Capture the cell that displays the provided text and extract its (x, y) central coordinate. 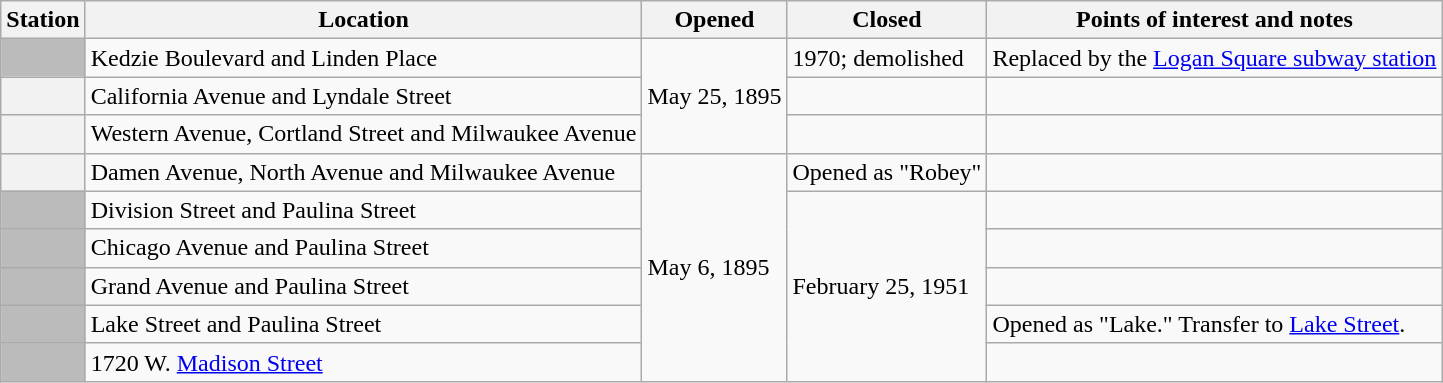
Grand Avenue and Paulina Street (364, 286)
Station (43, 20)
February 25, 1951 (887, 286)
May 6, 1895 (714, 267)
Opened as "Robey" (887, 172)
Kedzie Boulevard and Linden Place (364, 58)
1970; demolished (887, 58)
Damen Avenue, North Avenue and Milwaukee Avenue (364, 172)
Replaced by the Logan Square subway station (1214, 58)
Closed (887, 20)
Points of interest and notes (1214, 20)
Division Street and Paulina Street (364, 210)
Western Avenue, Cortland Street and Milwaukee Avenue (364, 134)
California Avenue and Lyndale Street (364, 96)
Opened (714, 20)
Chicago Avenue and Paulina Street (364, 248)
May 25, 1895 (714, 96)
Location (364, 20)
Opened as "Lake." Transfer to Lake Street. (1214, 324)
Lake Street and Paulina Street (364, 324)
1720 W. Madison Street (364, 362)
